Scan for the cell matching the given text and deliver its (X, Y) coordinate at center. 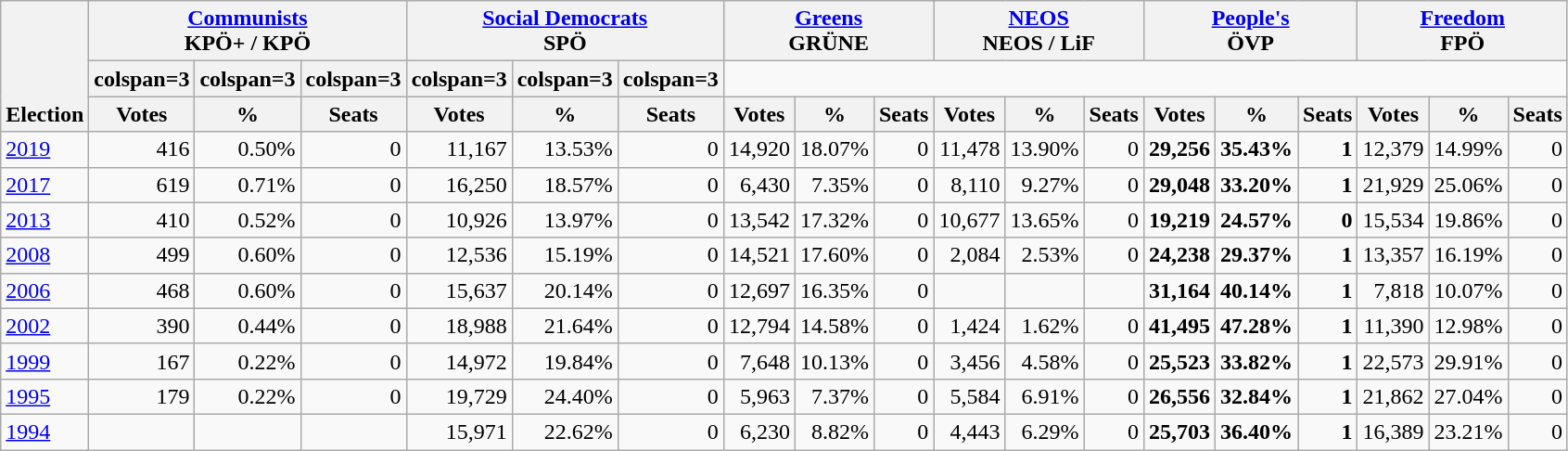
24.57% (1256, 220)
0.50% (248, 149)
2017 (45, 185)
2,084 (970, 255)
10.13% (835, 361)
21,929 (1393, 185)
12,536 (459, 255)
2006 (45, 290)
167 (142, 361)
7.35% (835, 185)
41,495 (1179, 326)
33.20% (1256, 185)
18.07% (835, 149)
29.37% (1256, 255)
10,926 (459, 220)
8,110 (970, 185)
7,648 (759, 361)
15,971 (459, 432)
20.14% (565, 290)
27.04% (1469, 396)
22.62% (565, 432)
19.86% (1469, 220)
15.19% (565, 255)
25.06% (1469, 185)
7.37% (835, 396)
13.90% (1044, 149)
25,523 (1179, 361)
29,256 (1179, 149)
14.99% (1469, 149)
5,963 (759, 396)
12,379 (1393, 149)
16,389 (1393, 432)
1994 (45, 432)
0.71% (248, 185)
17.32% (835, 220)
NEOSNEOS / LiF (1039, 32)
4,443 (970, 432)
0.44% (248, 326)
6.29% (1044, 432)
15,534 (1393, 220)
2019 (45, 149)
12,794 (759, 326)
13.97% (565, 220)
8.82% (835, 432)
13.53% (565, 149)
1.62% (1044, 326)
Social DemocratsSPÖ (565, 32)
25,703 (1179, 432)
23.21% (1469, 432)
26,556 (1179, 396)
19,729 (459, 396)
19.84% (565, 361)
24,238 (1179, 255)
12,697 (759, 290)
13,357 (1393, 255)
16.35% (835, 290)
14,521 (759, 255)
1995 (45, 396)
People'sÖVP (1250, 32)
31,164 (1179, 290)
FreedomFPÖ (1463, 32)
14,972 (459, 361)
29.91% (1469, 361)
2002 (45, 326)
6,430 (759, 185)
16,250 (459, 185)
468 (142, 290)
17.60% (835, 255)
35.43% (1256, 149)
4.58% (1044, 361)
22,573 (1393, 361)
32.84% (1256, 396)
5,584 (970, 396)
6,230 (759, 432)
24.40% (565, 396)
Election (45, 67)
21,862 (1393, 396)
6.91% (1044, 396)
2013 (45, 220)
2008 (45, 255)
33.82% (1256, 361)
GreensGRÜNE (829, 32)
179 (142, 396)
619 (142, 185)
9.27% (1044, 185)
12.98% (1469, 326)
47.28% (1256, 326)
11,478 (970, 149)
13,542 (759, 220)
21.64% (565, 326)
16.19% (1469, 255)
390 (142, 326)
1999 (45, 361)
7,818 (1393, 290)
10,677 (970, 220)
40.14% (1256, 290)
18.57% (565, 185)
416 (142, 149)
11,167 (459, 149)
3,456 (970, 361)
36.40% (1256, 432)
13.65% (1044, 220)
0.52% (248, 220)
CommunistsKPÖ+ / KPÖ (248, 32)
2.53% (1044, 255)
1,424 (970, 326)
499 (142, 255)
18,988 (459, 326)
10.07% (1469, 290)
29,048 (1179, 185)
11,390 (1393, 326)
19,219 (1179, 220)
14.58% (835, 326)
15,637 (459, 290)
410 (142, 220)
14,920 (759, 149)
